Return [x, y] of the center of cell containing provided text 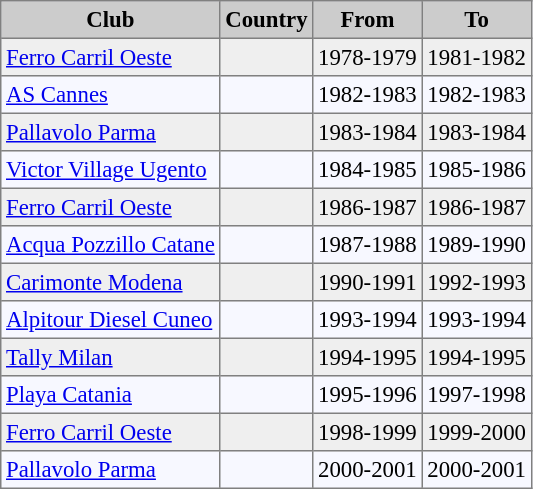
Carimonte Modena [110, 282]
Club [110, 20]
1989-1990 [476, 245]
Tally Milan [110, 357]
1985-1986 [476, 170]
Alpitour Diesel Cuneo [110, 320]
1998-1999 [368, 432]
1981-1982 [476, 57]
1997-1998 [476, 395]
Victor Village Ugento [110, 170]
1990-1991 [368, 282]
1984-1985 [368, 170]
To [476, 20]
Acqua Pozzillo Catane [110, 245]
1987-1988 [368, 245]
1995-1996 [368, 395]
1999-2000 [476, 432]
Playa Catania [110, 395]
AS Cannes [110, 95]
Country [266, 20]
1992-1993 [476, 282]
1978-1979 [368, 57]
From [368, 20]
